Search for the cell housing the specified text and yield its (x, y) center coordinate. 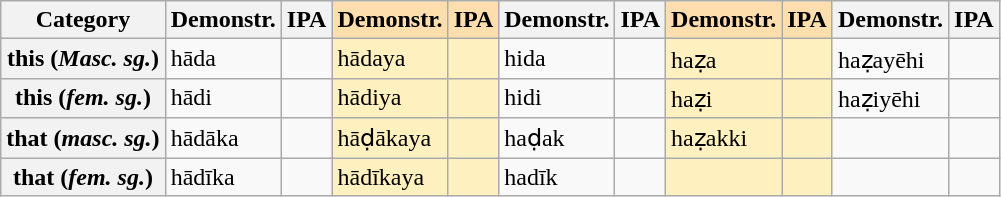
haḍak (557, 138)
hādi (223, 98)
haẓa (724, 59)
hāḍākaya (390, 138)
haẓiyēhi (890, 98)
haẓi (724, 98)
hida (557, 59)
this (fem. sg.) (83, 98)
hādiya (390, 98)
hādāka (223, 138)
hādīka (223, 177)
haẓayēhi (890, 59)
hidi (557, 98)
this (Masc. sg.) (83, 59)
that (fem. sg.) (83, 177)
haẓakki (724, 138)
that (masc. sg.) (83, 138)
hādaya (390, 59)
hāda (223, 59)
hadīk (557, 177)
Category (83, 20)
hādīkaya (390, 177)
